Scan for the cell matching the given text and deliver its [x, y] coordinate at center. 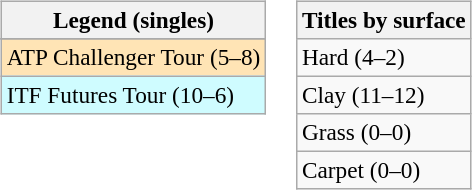
Grass (0–0) [384, 133]
Legend (singles) [133, 20]
ATP Challenger Tour (5–8) [133, 57]
Carpet (0–0) [384, 171]
Hard (4–2) [384, 57]
Clay (11–12) [384, 95]
ITF Futures Tour (10–6) [133, 95]
Titles by surface [384, 20]
